Output the [X, Y] coordinate of the center of the cell containing the given text.  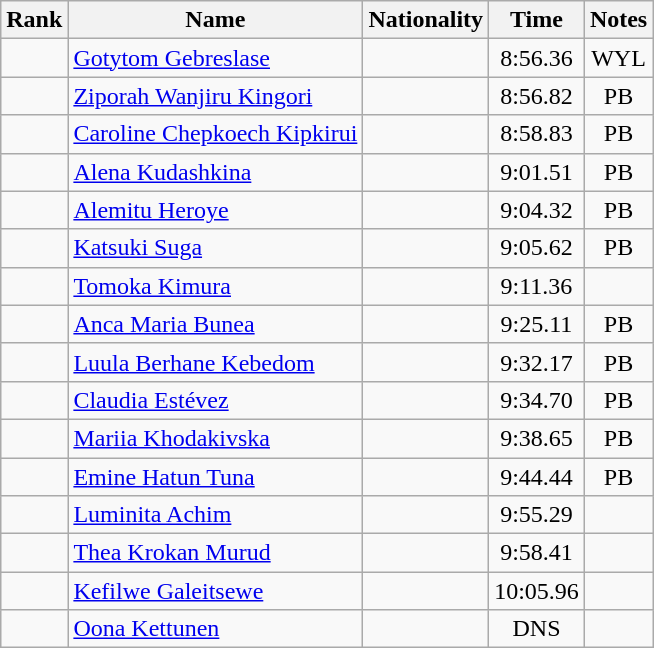
Rank [34, 20]
Mariia Khodakivska [216, 438]
Kefilwe Galeitsewe [216, 591]
Caroline Chepkoech Kipkirui [216, 134]
Notes [618, 20]
9:04.32 [537, 210]
Anca Maria Bunea [216, 324]
Alemitu Heroye [216, 210]
Claudia Estévez [216, 400]
WYL [618, 58]
Ziporah Wanjiru Kingori [216, 96]
DNS [537, 629]
9:32.17 [537, 362]
9:55.29 [537, 515]
Thea Krokan Murud [216, 553]
9:58.41 [537, 553]
Tomoka Kimura [216, 286]
Oona Kettunen [216, 629]
9:38.65 [537, 438]
8:56.36 [537, 58]
Katsuki Suga [216, 248]
Emine Hatun Tuna [216, 477]
8:58.83 [537, 134]
Luula Berhane Kebedom [216, 362]
9:34.70 [537, 400]
9:11.36 [537, 286]
10:05.96 [537, 591]
Gotytom Gebreslase [216, 58]
Name [216, 20]
Luminita Achim [216, 515]
Time [537, 20]
Alena Kudashkina [216, 172]
8:56.82 [537, 96]
Nationality [426, 20]
9:05.62 [537, 248]
9:44.44 [537, 477]
9:25.11 [537, 324]
9:01.51 [537, 172]
